Identify which cell holds the provided text, then report its [x, y] central coordinate. 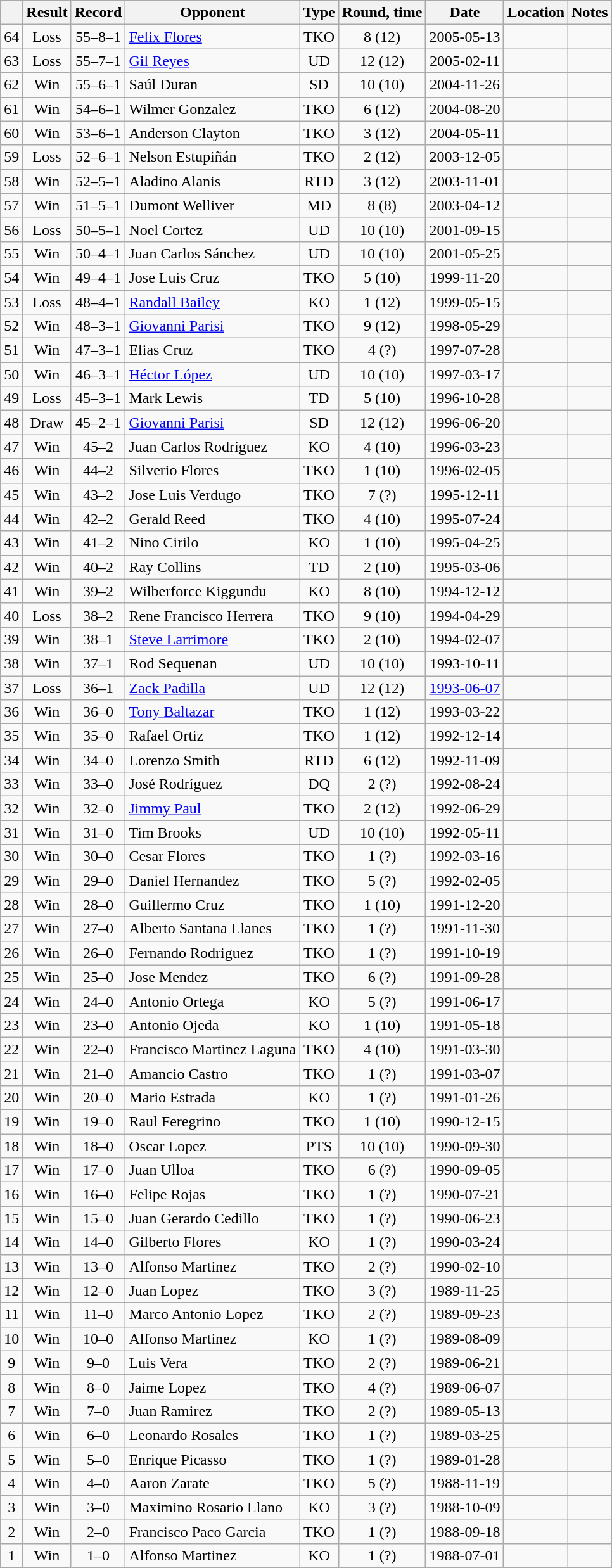
Saúl Duran [213, 85]
47 [11, 447]
8 (10) [382, 591]
MD [319, 205]
Amancio Castro [213, 1074]
1990-02-10 [465, 1266]
20 [11, 1098]
1988-07-01 [465, 1556]
46–3–1 [98, 374]
1999-05-15 [465, 302]
15 [11, 1218]
45–3–1 [98, 398]
1989-06-07 [465, 1387]
53 [11, 302]
50–4–1 [98, 253]
Steve Larrimore [213, 639]
38–1 [98, 639]
8 (12) [382, 37]
36 [11, 712]
Marco Antonio Lopez [213, 1315]
1996-03-23 [465, 447]
1992-11-09 [465, 760]
1994-12-12 [465, 591]
Mario Estrada [213, 1098]
Anderson Clayton [213, 133]
2004-05-11 [465, 133]
39–2 [98, 591]
Juan Carlos Sánchez [213, 253]
Juan Carlos Rodríguez [213, 447]
1995-03-06 [465, 567]
1998-05-29 [465, 326]
Rod Sequenan [213, 663]
21–0 [98, 1074]
1992-02-05 [465, 881]
44 [11, 519]
1992-12-14 [465, 736]
Fernando Rodriguez [213, 953]
Mark Lewis [213, 398]
21 [11, 1074]
Raul Feregrino [213, 1122]
8–0 [98, 1387]
55 [11, 253]
1991-03-07 [465, 1074]
2004-11-26 [465, 85]
55–7–1 [98, 61]
14 [11, 1242]
28–0 [98, 905]
63 [11, 61]
Dumont Welliver [213, 205]
2003-12-05 [465, 157]
Jimmy Paul [213, 808]
1994-02-07 [465, 639]
15–0 [98, 1218]
Location [536, 13]
Randall Bailey [213, 302]
2 [11, 1532]
9 (12) [382, 326]
1991-11-30 [465, 929]
37–1 [98, 663]
Enrique Picasso [213, 1459]
Juan Ulloa [213, 1170]
7–0 [98, 1411]
Francisco Martinez Laguna [213, 1049]
29–0 [98, 881]
Gerald Reed [213, 519]
5 [11, 1459]
2001-09-15 [465, 229]
8 [11, 1387]
36–1 [98, 687]
12–0 [98, 1291]
1995-12-11 [465, 495]
Maximino Rosario Llano [213, 1508]
2005-05-13 [465, 37]
16 [11, 1194]
Cesar Flores [213, 857]
7 [11, 1411]
62 [11, 85]
35–0 [98, 736]
42 [11, 567]
50 [11, 374]
11–0 [98, 1315]
1988-09-18 [465, 1532]
53–6–1 [98, 133]
1997-07-28 [465, 350]
Noel Cortez [213, 229]
2003-11-01 [465, 181]
17–0 [98, 1170]
2001-05-25 [465, 253]
27 [11, 929]
Juan Ramirez [213, 1411]
32–0 [98, 808]
1 [11, 1556]
1991-06-17 [465, 1001]
Zack Padilla [213, 687]
3 [11, 1508]
46 [11, 471]
26 [11, 953]
1990-09-30 [465, 1146]
7 (?) [382, 495]
61 [11, 109]
48–4–1 [98, 302]
1990-07-21 [465, 1194]
1992-08-24 [465, 784]
1989-09-23 [465, 1315]
Juan Lopez [213, 1291]
1991-09-28 [465, 977]
40 [11, 615]
Elias Cruz [213, 350]
13–0 [98, 1266]
51 [11, 350]
Gilberto Flores [213, 1242]
1990-09-05 [465, 1170]
1989-11-25 [465, 1291]
20–0 [98, 1098]
Jose Luis Verdugo [213, 495]
43–2 [98, 495]
58 [11, 181]
1996-06-20 [465, 423]
Nino Cirilo [213, 543]
1990-12-15 [465, 1122]
4 [11, 1484]
1989-03-25 [465, 1435]
1991-05-18 [465, 1025]
1991-10-19 [465, 953]
56 [11, 229]
17 [11, 1170]
Jose Mendez [213, 977]
5–0 [98, 1459]
50–5–1 [98, 229]
Daniel Hernandez [213, 881]
Date [465, 13]
DQ [319, 784]
33 [11, 784]
49 [11, 398]
31–0 [98, 832]
41 [11, 591]
PTS [319, 1146]
2–0 [98, 1532]
1989-05-13 [465, 1411]
23–0 [98, 1025]
24 [11, 1001]
Luis Vera [213, 1363]
Antonio Ojeda [213, 1025]
2004-08-20 [465, 109]
9 (10) [382, 615]
Ray Collins [213, 567]
Aaron Zarate [213, 1484]
33–0 [98, 784]
Oscar Lopez [213, 1146]
Notes [590, 13]
52–6–1 [98, 157]
Rafael Ortiz [213, 736]
35 [11, 736]
27–0 [98, 929]
Tim Brooks [213, 832]
47–3–1 [98, 350]
Nelson Estupiñán [213, 157]
1988-11-19 [465, 1484]
31 [11, 832]
Jaime Lopez [213, 1387]
10 [11, 1339]
1989-08-09 [465, 1339]
32 [11, 808]
55–8–1 [98, 37]
64 [11, 37]
60 [11, 133]
49–4–1 [98, 277]
43 [11, 543]
2005-02-11 [465, 61]
52–5–1 [98, 181]
Felix Flores [213, 37]
Jose Luis Cruz [213, 277]
1992-03-16 [465, 857]
6 [11, 1435]
Draw [47, 423]
Tony Baltazar [213, 712]
19–0 [98, 1122]
1989-01-28 [465, 1459]
1991-03-30 [465, 1049]
19 [11, 1122]
40–2 [98, 567]
Aladino Alanis [213, 181]
57 [11, 205]
9 [11, 1363]
38–2 [98, 615]
26–0 [98, 953]
1–0 [98, 1556]
45–2–1 [98, 423]
38 [11, 663]
14–0 [98, 1242]
28 [11, 905]
25 [11, 977]
1993-10-11 [465, 663]
Leonardo Rosales [213, 1435]
54–6–1 [98, 109]
12 [11, 1291]
13 [11, 1266]
1993-03-22 [465, 712]
1993-06-07 [465, 687]
Guillermo Cruz [213, 905]
Type [319, 13]
Wilberforce Kiggundu [213, 591]
Round, time [382, 13]
1999-11-20 [465, 277]
Héctor López [213, 374]
Alberto Santana Llanes [213, 929]
37 [11, 687]
1995-07-24 [465, 519]
Silverio Flores [213, 471]
6–0 [98, 1435]
Juan Gerardo Cedillo [213, 1218]
34 [11, 760]
José Rodríguez [213, 784]
18 [11, 1146]
1996-02-05 [465, 471]
22–0 [98, 1049]
Wilmer Gonzalez [213, 109]
18–0 [98, 1146]
Felipe Rojas [213, 1194]
1989-06-21 [465, 1363]
52 [11, 326]
44–2 [98, 471]
1991-01-26 [465, 1098]
45–2 [98, 447]
48–3–1 [98, 326]
1997-03-17 [465, 374]
30–0 [98, 857]
1994-04-29 [465, 615]
1996-10-28 [465, 398]
41–2 [98, 543]
3–0 [98, 1508]
23 [11, 1025]
34–0 [98, 760]
45 [11, 495]
1990-06-23 [465, 1218]
8 (8) [382, 205]
16–0 [98, 1194]
30 [11, 857]
Francisco Paco Garcia [213, 1532]
1991-12-20 [465, 905]
51–5–1 [98, 205]
Gil Reyes [213, 61]
59 [11, 157]
10–0 [98, 1339]
Antonio Ortega [213, 1001]
1992-05-11 [465, 832]
24–0 [98, 1001]
1988-10-09 [465, 1508]
Result [47, 13]
1995-04-25 [465, 543]
54 [11, 277]
55–6–1 [98, 85]
25–0 [98, 977]
22 [11, 1049]
4–0 [98, 1484]
Rene Francisco Herrera [213, 615]
2003-04-12 [465, 205]
Record [98, 13]
1992-06-29 [465, 808]
29 [11, 881]
48 [11, 423]
1990-03-24 [465, 1242]
Opponent [213, 13]
9–0 [98, 1363]
11 [11, 1315]
42–2 [98, 519]
39 [11, 639]
36–0 [98, 712]
Lorenzo Smith [213, 760]
